Return [X, Y] of the center of cell containing provided text 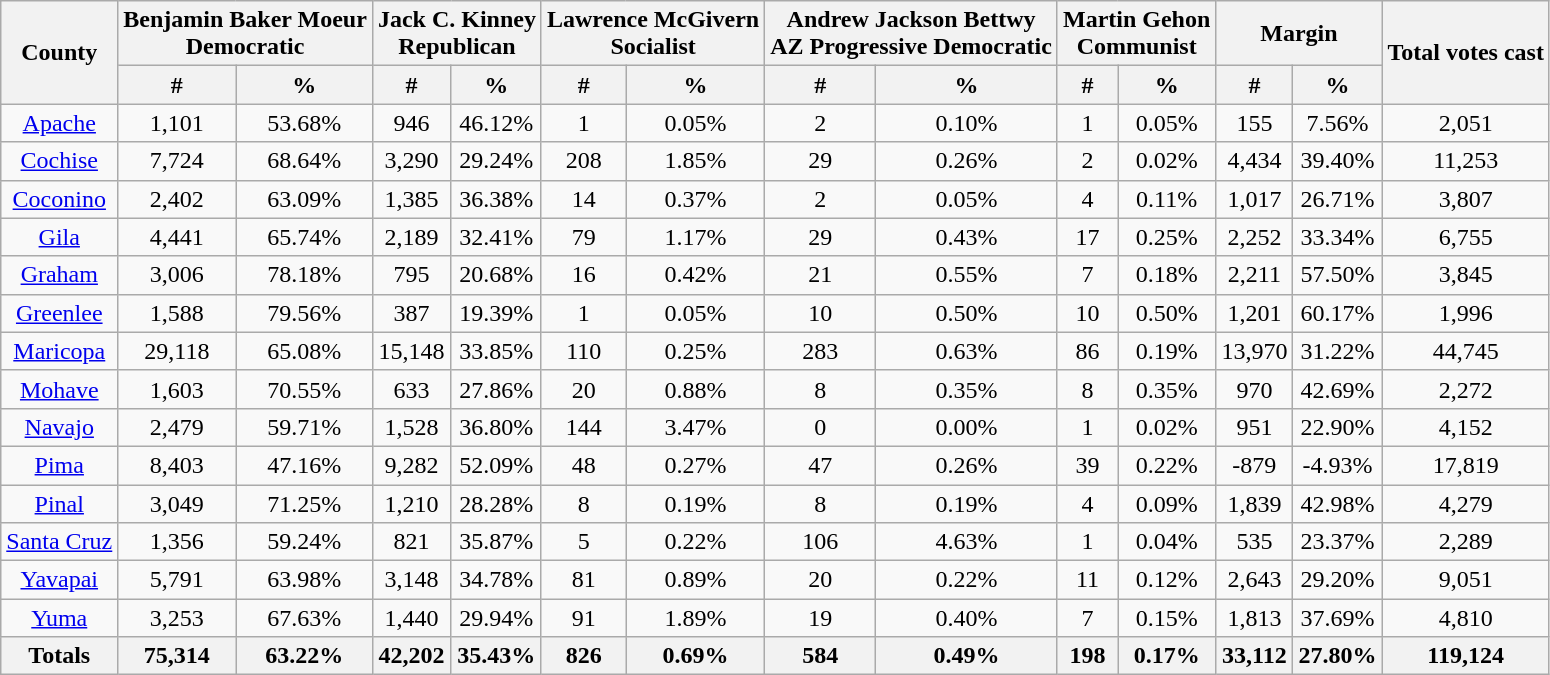
2,272 [1466, 389]
Totals [60, 656]
52.09% [496, 465]
Yuma [60, 618]
1,528 [411, 427]
970 [1254, 389]
11,253 [1466, 161]
42.69% [1338, 389]
144 [584, 427]
91 [584, 618]
22.90% [1338, 427]
4,279 [1466, 503]
1,210 [411, 503]
59.71% [304, 427]
29.20% [1338, 580]
0.04% [1167, 542]
1,813 [1254, 618]
21 [820, 275]
15,148 [411, 351]
1,996 [1466, 313]
3,006 [177, 275]
Coconino [60, 199]
9,051 [1466, 580]
19.39% [496, 313]
16 [584, 275]
6,755 [1466, 237]
36.38% [496, 199]
Margin [1299, 34]
0.17% [1167, 656]
29,118 [177, 351]
0 [820, 427]
Lawrence McGivernSocialist [652, 34]
Andrew Jackson BettwyAZ Progressive Democratic [912, 34]
1,839 [1254, 503]
0.49% [967, 656]
2,643 [1254, 580]
34.78% [496, 580]
2,211 [1254, 275]
Apache [60, 123]
198 [1087, 656]
0.27% [696, 465]
1,588 [177, 313]
0.18% [1167, 275]
33,112 [1254, 656]
1,201 [1254, 313]
44,745 [1466, 351]
Mohave [60, 389]
Total votes cast [1466, 52]
387 [411, 313]
Graham [60, 275]
39 [1087, 465]
36.80% [496, 427]
7,724 [177, 161]
5,791 [177, 580]
81 [584, 580]
2,479 [177, 427]
Pinal [60, 503]
67.63% [304, 618]
79.56% [304, 313]
37.69% [1338, 618]
29.24% [496, 161]
795 [411, 275]
86 [1087, 351]
951 [1254, 427]
17,819 [1466, 465]
119,124 [1466, 656]
53.68% [304, 123]
0.40% [967, 618]
Cochise [60, 161]
2,189 [411, 237]
0.89% [696, 580]
31.22% [1338, 351]
283 [820, 351]
27.86% [496, 389]
0.43% [967, 237]
535 [1254, 542]
47.16% [304, 465]
46.12% [496, 123]
821 [411, 542]
35.43% [496, 656]
70.55% [304, 389]
63.98% [304, 580]
3.47% [696, 427]
-4.93% [1338, 465]
4,441 [177, 237]
3,049 [177, 503]
47 [820, 465]
14 [584, 199]
Yavapai [60, 580]
Pima [60, 465]
Navajo [60, 427]
17 [1087, 237]
78.18% [304, 275]
633 [411, 389]
23.37% [1338, 542]
584 [820, 656]
71.25% [304, 503]
27.80% [1338, 656]
Greenlee [60, 313]
8,403 [177, 465]
1,356 [177, 542]
826 [584, 656]
1,017 [1254, 199]
2,402 [177, 199]
0.00% [967, 427]
42.98% [1338, 503]
0.10% [967, 123]
0.12% [1167, 580]
3,253 [177, 618]
5 [584, 542]
1,603 [177, 389]
35.87% [496, 542]
1,385 [411, 199]
Maricopa [60, 351]
-879 [1254, 465]
59.24% [304, 542]
Martin GehonCommunist [1136, 34]
0.63% [967, 351]
4.63% [967, 542]
2,252 [1254, 237]
33.34% [1338, 237]
29.94% [496, 618]
11 [1087, 580]
60.17% [1338, 313]
26.71% [1338, 199]
39.40% [1338, 161]
0.11% [1167, 199]
33.85% [496, 351]
0.09% [1167, 503]
0.37% [696, 199]
Benjamin Baker MoeurDemocratic [246, 34]
20.68% [496, 275]
75,314 [177, 656]
19 [820, 618]
155 [1254, 123]
32.41% [496, 237]
0.42% [696, 275]
1.85% [696, 161]
110 [584, 351]
1,440 [411, 618]
3,845 [1466, 275]
13,970 [1254, 351]
106 [820, 542]
4,810 [1466, 618]
1.17% [696, 237]
1,101 [177, 123]
County [60, 52]
4,152 [1466, 427]
57.50% [1338, 275]
0.15% [1167, 618]
9,282 [411, 465]
946 [411, 123]
1.89% [696, 618]
0.69% [696, 656]
63.09% [304, 199]
7.56% [1338, 123]
Santa Cruz [60, 542]
63.22% [304, 656]
28.28% [496, 503]
79 [584, 237]
2,289 [1466, 542]
3,807 [1466, 199]
4,434 [1254, 161]
Gila [60, 237]
48 [584, 465]
0.55% [967, 275]
2,051 [1466, 123]
Jack C. KinneyRepublican [456, 34]
208 [584, 161]
0.88% [696, 389]
65.08% [304, 351]
3,148 [411, 580]
65.74% [304, 237]
68.64% [304, 161]
3,290 [411, 161]
42,202 [411, 656]
